Determine the (x, y) coordinate at the center of the cell enclosing the given text.  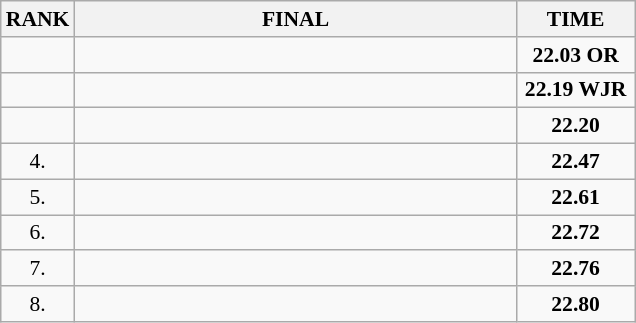
FINAL (295, 19)
TIME (576, 19)
4. (38, 162)
22.03 OR (576, 55)
8. (38, 304)
RANK (38, 19)
22.19 WJR (576, 90)
22.80 (576, 304)
22.47 (576, 162)
6. (38, 233)
22.72 (576, 233)
5. (38, 197)
22.61 (576, 197)
22.20 (576, 126)
22.76 (576, 269)
7. (38, 269)
